Extract the (x, y) coordinate from the center of the cell holding the provided text.  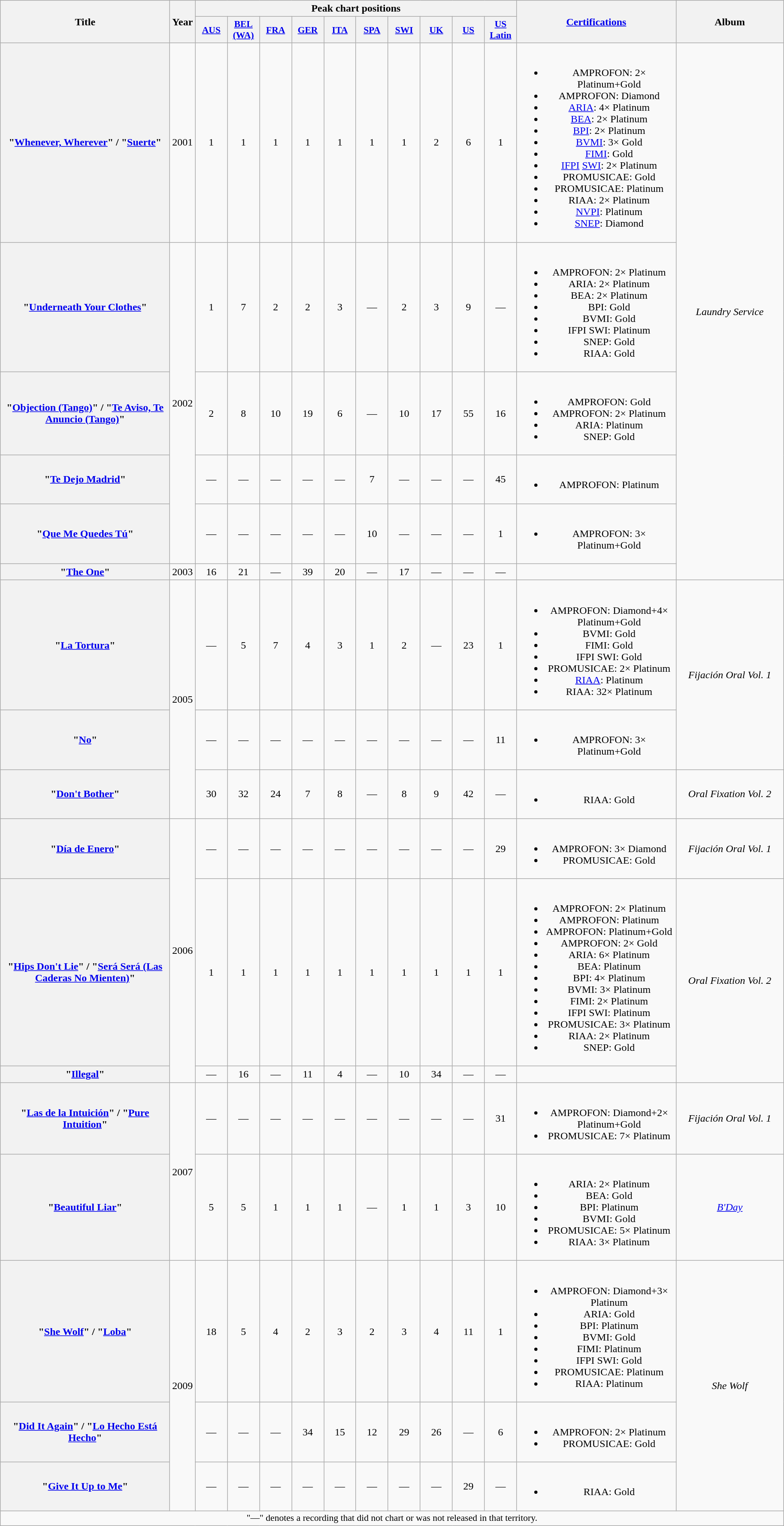
15 (340, 1432)
"La Tortura" (85, 645)
USLatin (500, 30)
32 (244, 794)
AMPROFON: 3× DiamondPROMUSICAE: Gold (596, 848)
19 (308, 413)
ARIA: 2× PlatinumBEA: GoldBPI: PlatinumBVMI: GoldPROMUSICAE: 5× PlatinumRIAA: 3× Platinum (596, 1207)
"Whenever, Wherever" / "Suerte" (85, 143)
12 (372, 1432)
"Hips Don't Lie" / "Será Será (Las Caderas No Mienten)" (85, 973)
SWI (404, 30)
AMPROFON: 2× PlatinumARIA: 2× PlatinumBEA: 2× PlatinumBPI: GoldBVMI: GoldIFPI SWI: PlatinumSNEP: GoldRIAA: Gold (596, 307)
FRA (275, 30)
"Objection (Tango)" / "Te Aviso, Te Anuncio (Tango)" (85, 413)
"Did It Again" / "Lo Hecho Está Hecho" (85, 1432)
AMPROFON: 2× PlatinumPROMUSICAE: Gold (596, 1432)
Year (183, 21)
AMPROFON: Platinum (596, 479)
"Beautiful Liar" (85, 1207)
"The One" (85, 572)
2009 (183, 1386)
26 (436, 1432)
AMPROFON: GoldAMPROFON: 2× Platinum ARIA: PlatinumSNEP: Gold (596, 413)
"—" denotes a recording that did not chart or was not released in that territory. (392, 1518)
UK (436, 30)
AUS (211, 30)
AMPROFON: Diamond+3× PlatinumARIA: GoldBPI: PlatinumBVMI: GoldFIMI: PlatinumIFPI SWI: GoldPROMUSICAE: PlatinumRIAA: Platinum (596, 1332)
BEL(WA) (244, 30)
30 (211, 794)
"Día de Enero" (85, 848)
Peak chart positions (356, 9)
AMPROFON: Diamond+4× Platinum+GoldBVMI: GoldFIMI: GoldIFPI SWI: GoldPROMUSICAE: 2× PlatinumRIAA: PlatinumRIAA: 32× Platinum (596, 645)
"No" (85, 740)
55 (469, 413)
42 (469, 794)
She Wolf (730, 1386)
AMPROFON: Diamond+2× Platinum+GoldPROMUSICAE: 7× Platinum (596, 1119)
2007 (183, 1172)
Album (730, 21)
SPA (372, 30)
"Underneath Your Clothes" (85, 307)
24 (275, 794)
"Que Me Quedes Tú" (85, 534)
"Las de la Intuición" / "Pure Intuition" (85, 1119)
ITA (340, 30)
US (469, 30)
20 (340, 572)
45 (500, 479)
2002 (183, 403)
"She Wolf" / "Loba" (85, 1332)
GER (308, 30)
"Illegal" (85, 1074)
21 (244, 572)
2006 (183, 950)
18 (211, 1332)
39 (308, 572)
"Te Dejo Madrid" (85, 479)
31 (500, 1119)
2003 (183, 572)
B'Day (730, 1207)
Title (85, 21)
2001 (183, 143)
23 (469, 645)
"Don't Bother" (85, 794)
Certifications (596, 21)
"Give It Up to Me" (85, 1486)
2005 (183, 699)
Laundry Service (730, 312)
